Scan for the cell matching the given text and deliver its (x, y) coordinate at center. 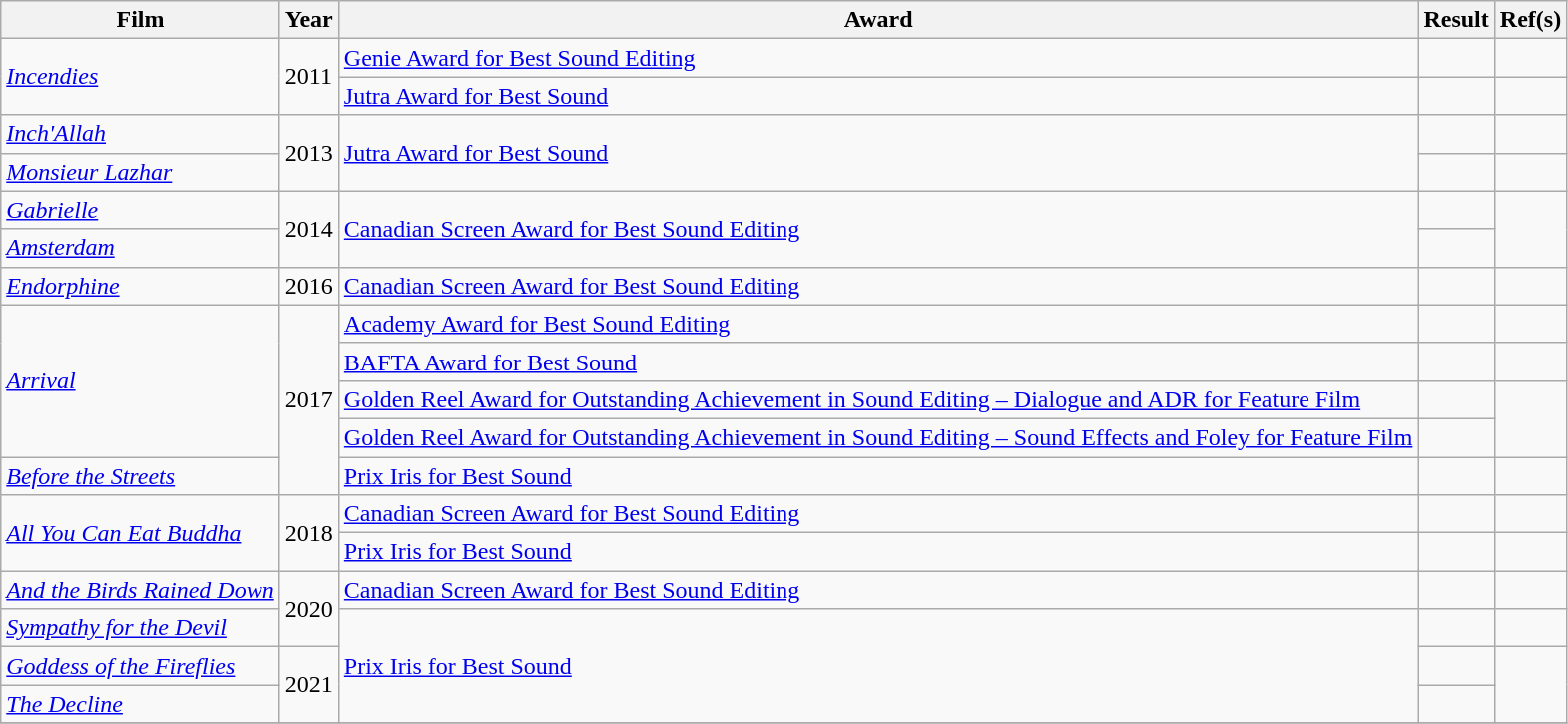
Incendies (140, 77)
Award (878, 20)
Monsieur Lazhar (140, 172)
Golden Reel Award for Outstanding Achievement in Sound Editing – Dialogue and ADR for Feature Film (878, 399)
BAFTA Award for Best Sound (878, 362)
2021 (309, 685)
Genie Award for Best Sound Editing (878, 58)
Arrival (140, 380)
Result (1456, 20)
2018 (309, 533)
2014 (309, 229)
2017 (309, 399)
Ref(s) (1530, 20)
Amsterdam (140, 248)
Inch'Allah (140, 134)
Endorphine (140, 286)
And the Birds Rained Down (140, 590)
Film (140, 20)
Gabrielle (140, 210)
2013 (309, 153)
Golden Reel Award for Outstanding Achievement in Sound Editing – Sound Effects and Foley for Feature Film (878, 437)
2020 (309, 609)
Year (309, 20)
The Decline (140, 704)
Sympathy for the Devil (140, 628)
Academy Award for Best Sound Editing (878, 324)
Goddess of the Fireflies (140, 666)
2016 (309, 286)
All You Can Eat Buddha (140, 533)
2011 (309, 77)
Before the Streets (140, 476)
